Determine the [X, Y] coordinate at the center of the cell enclosing the given text.  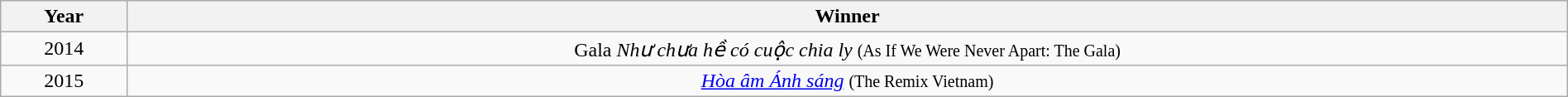
Year [65, 17]
Gala Như chưa hề có cuộc chia ly (As If We Were Never Apart: The Gala) [847, 49]
2014 [65, 49]
Hòa âm Ánh sáng (The Remix Vietnam) [847, 80]
2015 [65, 80]
Winner [847, 17]
